Scan for the cell matching the given text and deliver its [X, Y] coordinate at center. 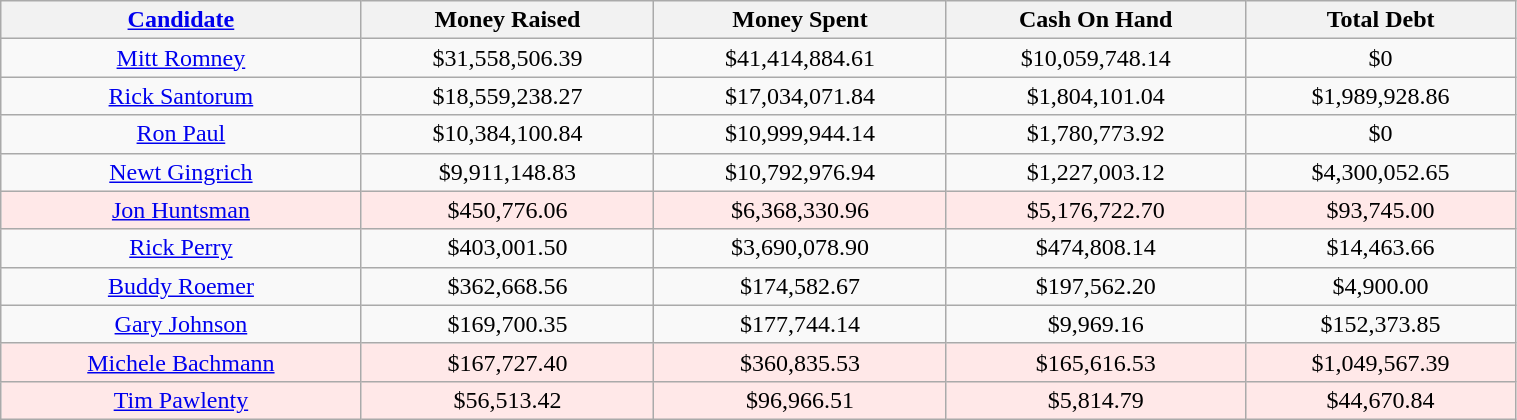
$1,804,101.04 [1096, 96]
Tim Pawlenty [181, 400]
Money Spent [800, 20]
$17,034,071.84 [800, 96]
$177,744.14 [800, 324]
$93,745.00 [1380, 210]
$474,808.14 [1096, 248]
$31,558,506.39 [508, 58]
$1,780,773.92 [1096, 134]
$10,059,748.14 [1096, 58]
$174,582.67 [800, 286]
$197,562.20 [1096, 286]
$10,792,976.94 [800, 172]
$1,227,003.12 [1096, 172]
Jon Huntsman [181, 210]
$4,900.00 [1380, 286]
$1,049,567.39 [1380, 362]
$96,966.51 [800, 400]
Rick Santorum [181, 96]
$14,463.66 [1380, 248]
Ron Paul [181, 134]
$10,384,100.84 [508, 134]
Newt Gingrich [181, 172]
$18,559,238.27 [508, 96]
Michele Bachmann [181, 362]
$169,700.35 [508, 324]
Money Raised [508, 20]
Buddy Roemer [181, 286]
$44,670.84 [1380, 400]
$450,776.06 [508, 210]
Rick Perry [181, 248]
$6,368,330.96 [800, 210]
$362,668.56 [508, 286]
$152,373.85 [1380, 324]
$9,969.16 [1096, 324]
Cash On Hand [1096, 20]
Mitt Romney [181, 58]
$1,989,928.86 [1380, 96]
$165,616.53 [1096, 362]
$4,300,052.65 [1380, 172]
Candidate [181, 20]
$403,001.50 [508, 248]
$5,814.79 [1096, 400]
$3,690,078.90 [800, 248]
$10,999,944.14 [800, 134]
$56,513.42 [508, 400]
$41,414,884.61 [800, 58]
Total Debt [1380, 20]
$9,911,148.83 [508, 172]
Gary Johnson [181, 324]
$5,176,722.70 [1096, 210]
$360,835.53 [800, 362]
$167,727.40 [508, 362]
